Locate the cell with the specified text and output its (X, Y) center coordinate. 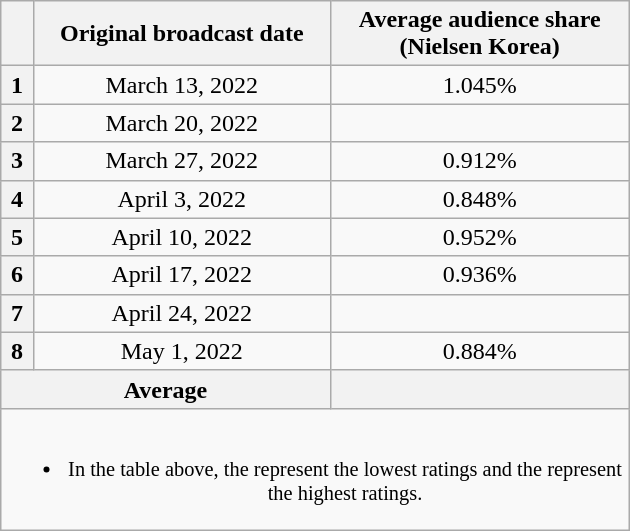
4 (18, 199)
In the table above, the represent the lowest ratings and the represent the highest ratings. (315, 469)
0.936% (480, 275)
April 10, 2022 (182, 237)
0.848% (480, 199)
1 (18, 85)
0.952% (480, 237)
Average audience share(Nielsen Korea) (480, 34)
March 20, 2022 (182, 123)
Average (166, 389)
3 (18, 161)
6 (18, 275)
0.884% (480, 351)
Original broadcast date (182, 34)
7 (18, 313)
May 1, 2022 (182, 351)
March 13, 2022 (182, 85)
April 17, 2022 (182, 275)
5 (18, 237)
0.912% (480, 161)
March 27, 2022 (182, 161)
8 (18, 351)
April 3, 2022 (182, 199)
1.045% (480, 85)
April 24, 2022 (182, 313)
2 (18, 123)
